From the cell containing the given text, extract its center point as [x, y] coordinate. 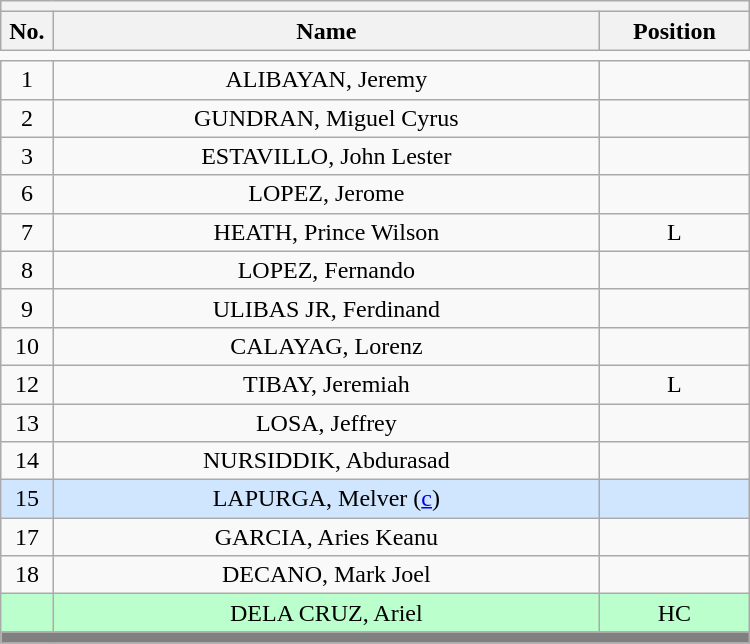
LOPEZ, Jerome [326, 194]
NURSIDDIK, Abdurasad [326, 461]
1 [27, 80]
ESTAVILLO, John Lester [326, 156]
HEATH, Prince Wilson [326, 232]
LOPEZ, Fernando [326, 270]
LAPURGA, Melver (c) [326, 499]
No. [27, 31]
6 [27, 194]
2 [27, 118]
DECANO, Mark Joel [326, 575]
9 [27, 308]
17 [27, 537]
8 [27, 270]
DELA CRUZ, Ariel [326, 613]
13 [27, 423]
15 [27, 499]
7 [27, 232]
Name [326, 31]
CALAYAG, Lorenz [326, 346]
12 [27, 384]
GUNDRAN, Miguel Cyrus [326, 118]
14 [27, 461]
HC [675, 613]
18 [27, 575]
GARCIA, Aries Keanu [326, 537]
3 [27, 156]
LOSA, Jeffrey [326, 423]
ALIBAYAN, Jeremy [326, 80]
ULIBAS JR, Ferdinand [326, 308]
Position [675, 31]
TIBAY, Jeremiah [326, 384]
10 [27, 346]
